Output the (X, Y) coordinate of the center of the cell containing the given text.  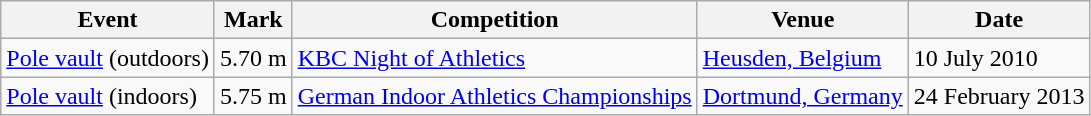
5.70 m (253, 58)
10 July 2010 (999, 58)
Dortmund, Germany (802, 96)
24 February 2013 (999, 96)
Competition (494, 20)
Pole vault (indoors) (108, 96)
Event (108, 20)
German Indoor Athletics Championships (494, 96)
Pole vault (outdoors) (108, 58)
5.75 m (253, 96)
Date (999, 20)
Mark (253, 20)
KBC Night of Athletics (494, 58)
Venue (802, 20)
Heusden, Belgium (802, 58)
